Output the (x, y) coordinate of the center of the cell containing the given text.  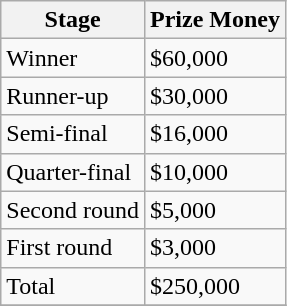
$16,000 (214, 134)
$3,000 (214, 248)
$30,000 (214, 96)
$250,000 (214, 286)
$5,000 (214, 210)
Winner (73, 58)
Stage (73, 20)
Quarter-final (73, 172)
Prize Money (214, 20)
First round (73, 248)
$10,000 (214, 172)
Runner-up (73, 96)
Total (73, 286)
Semi-final (73, 134)
$60,000 (214, 58)
Second round (73, 210)
